Identify which cell holds the provided text, then report its [X, Y] central coordinate. 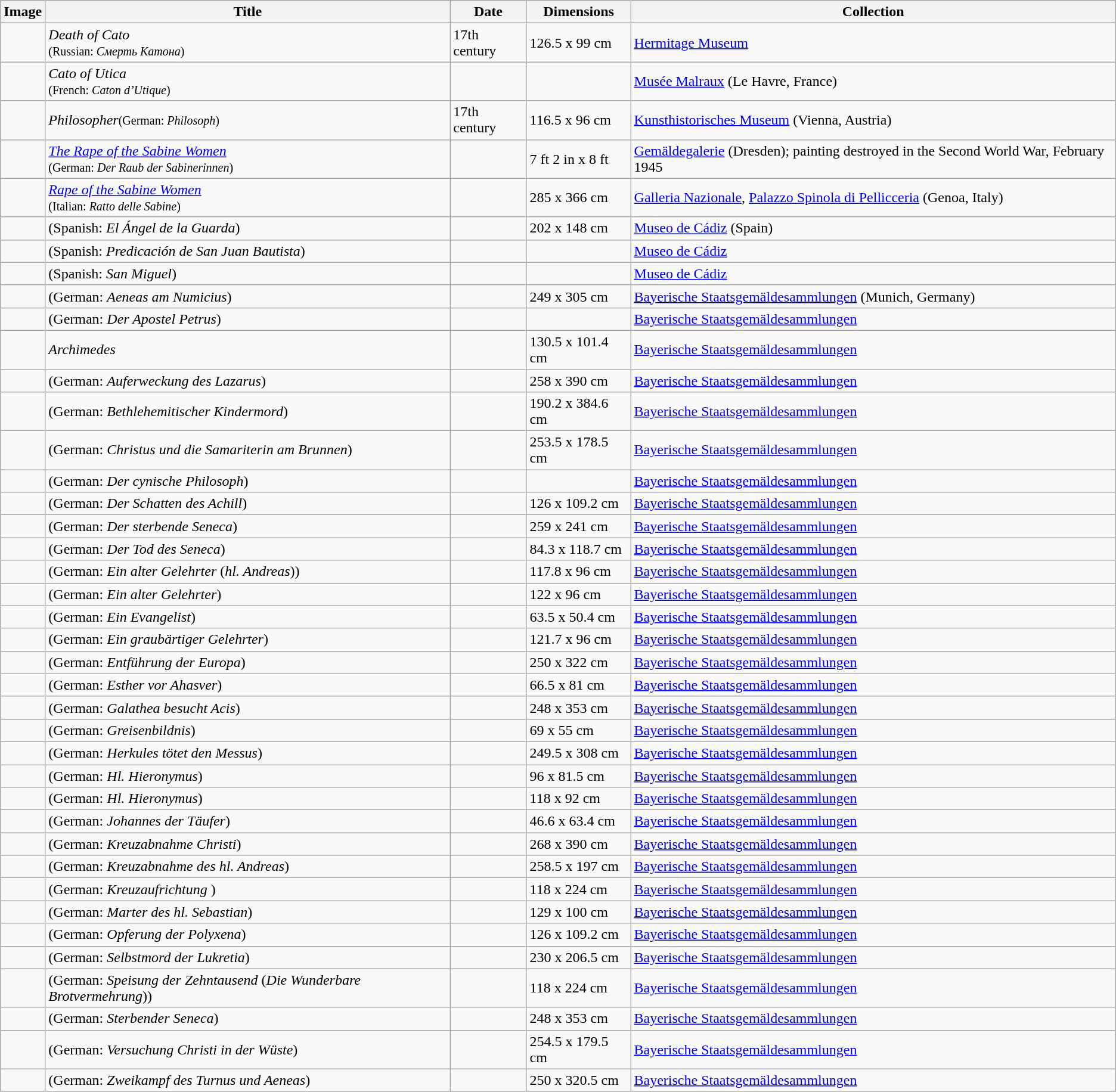
(German: Esther vor Ahasver) [248, 685]
(German: Johannes der Täufer) [248, 821]
129 x 100 cm [578, 912]
(German: Christus und die Samariterin am Brunnen) [248, 451]
230 x 206.5 cm [578, 957]
Cato of Utica(French: Caton d’Utique) [248, 81]
66.5 x 81 cm [578, 685]
Collection [873, 12]
(German: Kreuzaufrichtung ) [248, 889]
Death of Cato (Russian: Смерть Катона) [248, 43]
Hermitage Museum [873, 43]
Gemäldegalerie (Dresden); painting destroyed in the Second World War, February 1945 [873, 159]
(German: Ein alter Gelehrter (hl. Andreas)) [248, 572]
202 x 148 cm [578, 228]
268 x 390 cm [578, 844]
7 ft 2 in x 8 ft [578, 159]
(German: Selbstmord der Lukretia) [248, 957]
(German: Auferweckung des Lazarus) [248, 381]
250 x 322 cm [578, 662]
(Spanish: El Ángel de la Guarda) [248, 228]
Musée Malraux (Le Havre, France) [873, 81]
(German: Kreuzabnahme des hl. Andreas) [248, 867]
(German: Marter des hl. Sebastian) [248, 912]
The Rape of the Sabine Women (German: Der Raub der Sabinerinnen) [248, 159]
Image [23, 12]
(German: Opferung der Polyxena) [248, 935]
(German: Sterbender Seneca) [248, 1019]
(German: Kreuzabnahme Christi) [248, 844]
(German: Entführung der Europa) [248, 662]
Philosopher(German: Philosoph) [248, 120]
Museo de Cádiz (Spain) [873, 228]
(German: Der Schatten des Achill) [248, 504]
Rape of the Sabine Women (Italian: Ratto delle Sabine) [248, 198]
84.3 x 118.7 cm [578, 549]
(German: Zweikampf des Turnus und Aeneas) [248, 1080]
(Spanish: San Miguel) [248, 274]
253.5 x 178.5 cm [578, 451]
(German: Greisenbildnis) [248, 730]
Dimensions [578, 12]
(German: Speisung der Zehntausend (Die Wunderbare Brotvermehrung)) [248, 988]
(German: Ein graubärtiger Gelehrter) [248, 640]
254.5 x 179.5 cm [578, 1049]
(German: Der sterbende Seneca) [248, 526]
130.5 x 101.4 cm [578, 349]
258 x 390 cm [578, 381]
(German: Galathea besucht Acis) [248, 708]
258.5 x 197 cm [578, 867]
122 x 96 cm [578, 594]
(German: Der Apostel Petrus) [248, 319]
285 x 366 cm [578, 198]
250 x 320.5 cm [578, 1080]
Archimedes [248, 349]
(German: Ein Evangelist) [248, 617]
121.7 x 96 cm [578, 640]
96 x 81.5 cm [578, 775]
(German: Der Tod des Seneca) [248, 549]
118 x 92 cm [578, 799]
46.6 x 63.4 cm [578, 821]
Bayerische Staatsgemäldesammlungen (Munich, Germany) [873, 296]
117.8 x 96 cm [578, 572]
116.5 x 96 cm [578, 120]
69 x 55 cm [578, 730]
(German: Ein alter Gelehrter) [248, 594]
249.5 x 308 cm [578, 753]
(German: Der cynische Philosoph) [248, 481]
249 x 305 cm [578, 296]
(German: Herkules tötet den Messus) [248, 753]
259 x 241 cm [578, 526]
126.5 х 99 cm [578, 43]
Date [488, 12]
Kunsthistorisches Museum (Vienna, Austria) [873, 120]
190.2 x 384.6 cm [578, 411]
(German: Bethlehemitischer Kindermord) [248, 411]
63.5 x 50.4 cm [578, 617]
Galleria Nazionale, Palazzo Spinola di Pellicceria (Genoa, Italy) [873, 198]
(Spanish: Predicación de San Juan Bautista) [248, 251]
Title [248, 12]
(German: Versuchung Christi in der Wüste) [248, 1049]
(German: Aeneas am Numicius) [248, 296]
